Extract the (X, Y) coordinate from the center of the cell holding the provided text.  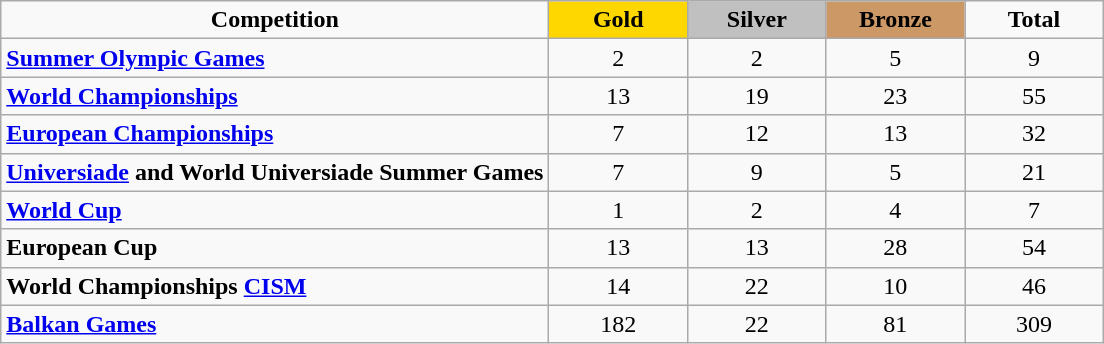
1 (618, 210)
10 (896, 286)
Balkan Games (275, 324)
19 (758, 96)
Gold (618, 20)
European Cup (275, 248)
46 (1034, 286)
4 (896, 210)
Universiade and World Universiade Summer Games (275, 172)
World Championships CISM (275, 286)
28 (896, 248)
Summer Olympic Games (275, 58)
81 (896, 324)
Silver (758, 20)
309 (1034, 324)
Competition (275, 20)
14 (618, 286)
World Cup (275, 210)
54 (1034, 248)
55 (1034, 96)
World Championships (275, 96)
European Championships (275, 134)
Bronze (896, 20)
182 (618, 324)
32 (1034, 134)
Total (1034, 20)
23 (896, 96)
12 (758, 134)
21 (1034, 172)
